Determine the (x, y) coordinate at the center of the cell enclosing the given text.  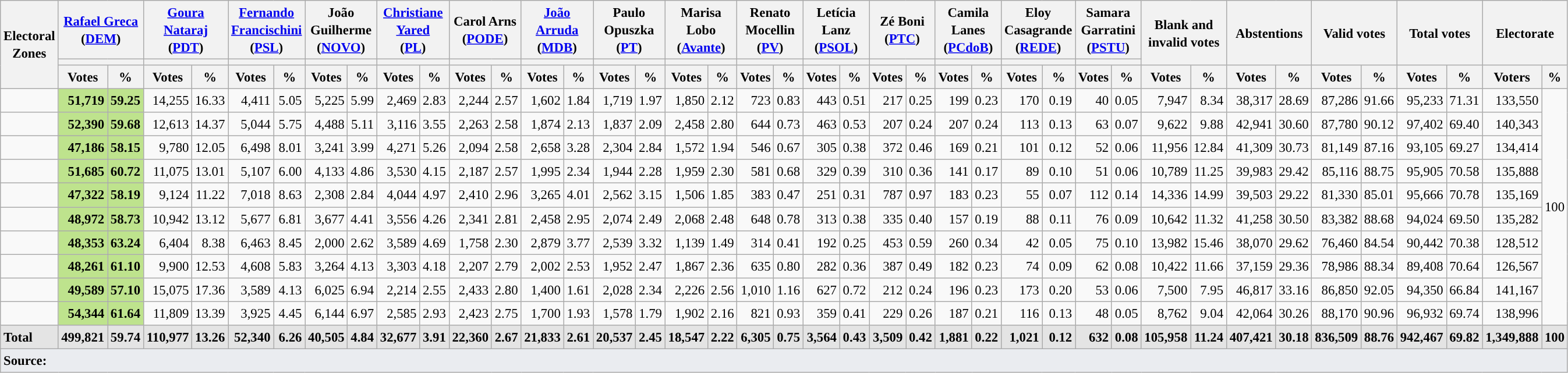
52,390 (83, 125)
85.01 (1379, 196)
1.97 (650, 101)
499,821 (83, 338)
0.46 (921, 148)
9,780 (168, 148)
1,867 (686, 267)
1,578 (615, 313)
0.51 (854, 101)
6.81 (289, 219)
0.42 (921, 338)
157 (954, 219)
2,244 (470, 101)
87.16 (1379, 148)
21,833 (543, 338)
20,537 (615, 338)
70.64 (1464, 267)
87,780 (1337, 125)
11,075 (168, 171)
78,986 (1337, 267)
75 (1093, 242)
1.93 (578, 313)
Zé Boni (PTC) (902, 30)
4,133 (326, 171)
51 (1093, 171)
1.16 (788, 290)
113 (1022, 125)
41,258 (1251, 219)
38,070 (1251, 242)
0.47 (788, 196)
88.68 (1379, 219)
70.58 (1464, 171)
7.95 (1209, 290)
11.24 (1209, 338)
383 (756, 196)
10,789 (1166, 171)
3,677 (326, 219)
Source: (784, 361)
41,309 (1251, 148)
39,983 (1251, 171)
2.28 (650, 171)
96,932 (1422, 313)
9.04 (1209, 313)
Samara Garratini (PSTU) (1109, 30)
0.31 (854, 196)
4.18 (434, 267)
2,539 (615, 242)
2.13 (578, 125)
2.93 (434, 313)
14,255 (168, 101)
João Guilherme (NOVO) (341, 30)
51,685 (83, 171)
59.25 (126, 101)
14.99 (1209, 196)
173 (1022, 290)
2.56 (722, 290)
5.99 (362, 101)
5,225 (326, 101)
89 (1022, 171)
12.84 (1209, 148)
0.34 (986, 242)
0.49 (921, 267)
2.95 (578, 219)
192 (821, 242)
196 (954, 290)
2,226 (686, 290)
0.80 (788, 267)
251 (821, 196)
Voters (1512, 77)
9,622 (1166, 125)
39,503 (1251, 196)
69.40 (1464, 125)
81,330 (1337, 196)
16.33 (210, 101)
Blank and invalid votes (1184, 33)
58.19 (126, 196)
49,589 (83, 290)
29.62 (1294, 242)
69.82 (1464, 338)
87,286 (1337, 101)
Carol Arns (PODE) (485, 30)
4,411 (251, 101)
66.84 (1464, 290)
5.11 (362, 125)
1,021 (1022, 338)
0.39 (854, 171)
199 (954, 101)
Fernando Francischini (PSL) (267, 30)
135,169 (1512, 196)
2,433 (470, 290)
94,024 (1422, 219)
Abstentions (1269, 33)
69.50 (1464, 219)
5.05 (289, 101)
229 (887, 313)
30.26 (1294, 313)
55 (1022, 196)
Paulo Opuszka (PT) (629, 30)
387 (887, 267)
2.22 (722, 338)
51,719 (83, 101)
1.49 (722, 242)
70.78 (1464, 196)
2,068 (686, 219)
2,002 (543, 267)
1,944 (615, 171)
0.78 (788, 219)
0.67 (788, 148)
2,879 (543, 242)
69.27 (1464, 148)
4,271 (398, 148)
9,900 (168, 267)
8.01 (289, 148)
787 (887, 196)
6.94 (362, 290)
2,028 (615, 290)
29.22 (1294, 196)
12,613 (168, 125)
2,341 (470, 219)
90.96 (1379, 313)
15.46 (1209, 242)
38,317 (1251, 101)
88,170 (1337, 313)
11.25 (1209, 171)
10,942 (168, 219)
2,094 (470, 148)
6,498 (251, 148)
61.10 (126, 267)
141 (954, 171)
30.73 (1294, 148)
2,410 (470, 196)
5,107 (251, 171)
48,261 (83, 267)
94,350 (1422, 290)
12.05 (210, 148)
110,977 (168, 338)
48 (1093, 313)
4.69 (434, 242)
0.20 (1059, 290)
62 (1093, 267)
11.66 (1209, 267)
Camila Lanes (PCdoB) (968, 30)
15,075 (168, 290)
88.34 (1379, 267)
2.83 (434, 101)
11,956 (1166, 148)
329 (821, 171)
187 (954, 313)
1,719 (615, 101)
5.75 (289, 125)
3,265 (543, 196)
3.32 (650, 242)
314 (756, 242)
1.94 (722, 148)
1,758 (470, 242)
91.66 (1379, 101)
48,353 (83, 242)
1,959 (686, 171)
2,469 (398, 101)
14.37 (210, 125)
6,404 (168, 242)
372 (887, 148)
135,888 (1512, 171)
8,762 (1166, 313)
4.86 (362, 171)
40,505 (326, 338)
2.67 (506, 338)
59.74 (126, 338)
54,344 (83, 313)
7,500 (1166, 290)
0.11 (1059, 219)
Goura Nataraj (PDT) (185, 30)
3,925 (251, 313)
2,187 (470, 171)
2,423 (470, 313)
90,442 (1422, 242)
8.38 (210, 242)
29.36 (1294, 267)
4,608 (251, 267)
Christiane Yared (PL) (413, 30)
Letícia Lanz (PSOL) (836, 30)
2.16 (722, 313)
1.84 (578, 101)
0.26 (921, 313)
2,304 (615, 148)
61.64 (126, 313)
2.47 (650, 267)
42 (1022, 242)
1,952 (615, 267)
138,996 (1512, 313)
40 (1093, 101)
2,585 (398, 313)
0.53 (854, 125)
260 (954, 242)
4.41 (362, 219)
1,995 (543, 171)
95,666 (1422, 196)
76 (1093, 219)
3,530 (398, 171)
88.75 (1379, 171)
2.45 (650, 338)
8.34 (1209, 101)
313 (821, 219)
6,463 (251, 242)
14,336 (1166, 196)
30.50 (1294, 219)
6,025 (326, 290)
12.53 (210, 267)
627 (821, 290)
6,305 (756, 338)
4.84 (362, 338)
0.72 (854, 290)
2.62 (362, 242)
9.88 (1209, 125)
90.12 (1379, 125)
1,139 (686, 242)
1.79 (650, 313)
95,905 (1422, 171)
11.22 (210, 196)
7,947 (1166, 101)
46,817 (1251, 290)
2.12 (722, 101)
0.75 (788, 338)
2,074 (615, 219)
6,144 (326, 313)
407,421 (1251, 338)
443 (821, 101)
4.97 (434, 196)
11.32 (1209, 219)
2,214 (398, 290)
2.81 (506, 219)
170 (1022, 101)
4.15 (434, 171)
85,116 (1337, 171)
92.05 (1379, 290)
1,874 (543, 125)
2,263 (470, 125)
2.48 (722, 219)
48,972 (83, 219)
47,322 (83, 196)
112 (1093, 196)
5,044 (251, 125)
5.26 (434, 148)
217 (887, 101)
135,282 (1512, 219)
2.49 (650, 219)
4.45 (289, 313)
81,149 (1337, 148)
3.15 (650, 196)
11,809 (168, 313)
3.91 (434, 338)
0.40 (921, 219)
0.17 (986, 171)
18,547 (686, 338)
13.39 (210, 313)
1,700 (543, 313)
0.14 (1126, 196)
140,343 (1512, 125)
2.55 (434, 290)
52 (1093, 148)
3,303 (398, 267)
30.18 (1294, 338)
42,941 (1251, 125)
30.60 (1294, 125)
635 (756, 267)
182 (954, 267)
97,402 (1422, 125)
6.26 (289, 338)
546 (756, 148)
10,642 (1166, 219)
632 (1093, 338)
0.59 (921, 242)
28.69 (1294, 101)
58.15 (126, 148)
453 (887, 242)
70.38 (1464, 242)
105,958 (1166, 338)
644 (756, 125)
282 (821, 267)
836,509 (1337, 338)
0.22 (986, 338)
4,488 (326, 125)
359 (821, 313)
0.97 (921, 196)
60.72 (126, 171)
71.31 (1464, 101)
1,506 (686, 196)
1,837 (615, 125)
6.97 (362, 313)
95,233 (1422, 101)
Rafael Greca (DEM) (101, 30)
84.54 (1379, 242)
88.76 (1379, 338)
42,064 (1251, 313)
6.00 (289, 171)
Renato Mocellin (PV) (770, 30)
2.75 (506, 313)
2,000 (326, 242)
4.01 (578, 196)
17.36 (210, 290)
3,556 (398, 219)
Total votes (1439, 33)
Electoral Zones (29, 45)
5,677 (251, 219)
101 (1022, 148)
Marisa Lobo (Avante) (701, 30)
5.83 (289, 267)
76,460 (1337, 242)
0.83 (788, 101)
13.12 (210, 219)
1,349,888 (1512, 338)
1,602 (543, 101)
310 (887, 171)
74 (1022, 267)
3,116 (398, 125)
2.96 (506, 196)
305 (821, 148)
134,414 (1512, 148)
581 (756, 171)
7,018 (251, 196)
63.24 (126, 242)
32,677 (398, 338)
2.61 (578, 338)
2,562 (615, 196)
8.63 (289, 196)
13.26 (210, 338)
33.16 (1294, 290)
3,241 (326, 148)
4,044 (398, 196)
3,264 (326, 267)
821 (756, 313)
Valid votes (1354, 33)
0.43 (854, 338)
463 (821, 125)
58.73 (126, 219)
212 (887, 290)
93,105 (1422, 148)
2.53 (578, 267)
4.26 (434, 219)
133,550 (1512, 101)
3,509 (887, 338)
0.93 (788, 313)
942,467 (1422, 338)
Electorate (1525, 33)
9,124 (168, 196)
3.28 (578, 148)
37,159 (1251, 267)
52,340 (251, 338)
86,850 (1337, 290)
10,422 (1166, 267)
723 (756, 101)
1,010 (756, 290)
2,658 (543, 148)
2,308 (326, 196)
1.85 (722, 196)
2.09 (650, 125)
57.10 (126, 290)
53 (1093, 290)
13,982 (1166, 242)
335 (887, 219)
13.01 (210, 171)
169 (954, 148)
2,207 (470, 267)
3.77 (578, 242)
47,186 (83, 148)
128,512 (1512, 242)
141,167 (1512, 290)
1,902 (686, 313)
126,567 (1512, 267)
29.42 (1294, 171)
1,572 (686, 148)
63 (1093, 125)
0.68 (788, 171)
89,408 (1422, 267)
183 (954, 196)
1,400 (543, 290)
8.45 (289, 242)
Total (29, 338)
2.36 (722, 267)
3.55 (434, 125)
2.79 (506, 267)
3.99 (362, 148)
0.73 (788, 125)
116 (1022, 313)
88 (1022, 219)
3,564 (821, 338)
648 (756, 219)
1.61 (578, 290)
1,850 (686, 101)
69.74 (1464, 313)
João Arruda (MDB) (557, 30)
Eloy Casagrande (REDE) (1039, 30)
59.68 (126, 125)
22,360 (470, 338)
1,881 (954, 338)
83,382 (1337, 219)
